Detect which cell encompasses the target text, then output its [x, y] center coordinate. 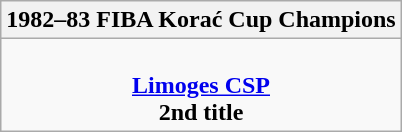
Limoges CSP 2nd title [201, 85]
1982–83 FIBA Korać Cup Champions [201, 20]
